Output the [X, Y] coordinate of the center of the cell containing the given text.  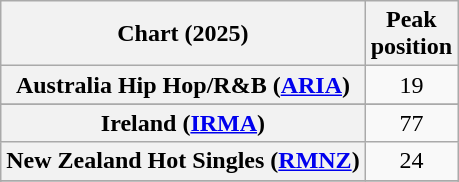
77 [411, 123]
19 [411, 85]
24 [411, 161]
New Zealand Hot Singles (RMNZ) [183, 161]
Australia Hip Hop/R&B (ARIA) [183, 85]
Ireland (IRMA) [183, 123]
Chart (2025) [183, 34]
Peakposition [411, 34]
